For the text-containing cell, return its midpoint in [X, Y] coordinate format. 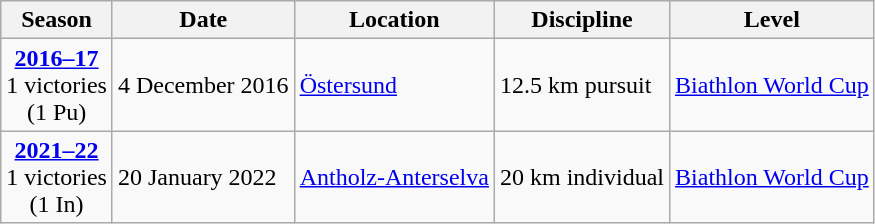
Season [57, 20]
12.5 km pursuit [582, 85]
Discipline [582, 20]
2016–17 1 victories (1 Pu) [57, 85]
Date [203, 20]
4 December 2016 [203, 85]
20 km individual [582, 177]
2021–22 1 victories (1 In) [57, 177]
20 January 2022 [203, 177]
Östersund [394, 85]
Location [394, 20]
Level [772, 20]
Antholz-Anterselva [394, 177]
